Detect which cell encompasses the target text, then output its [X, Y] center coordinate. 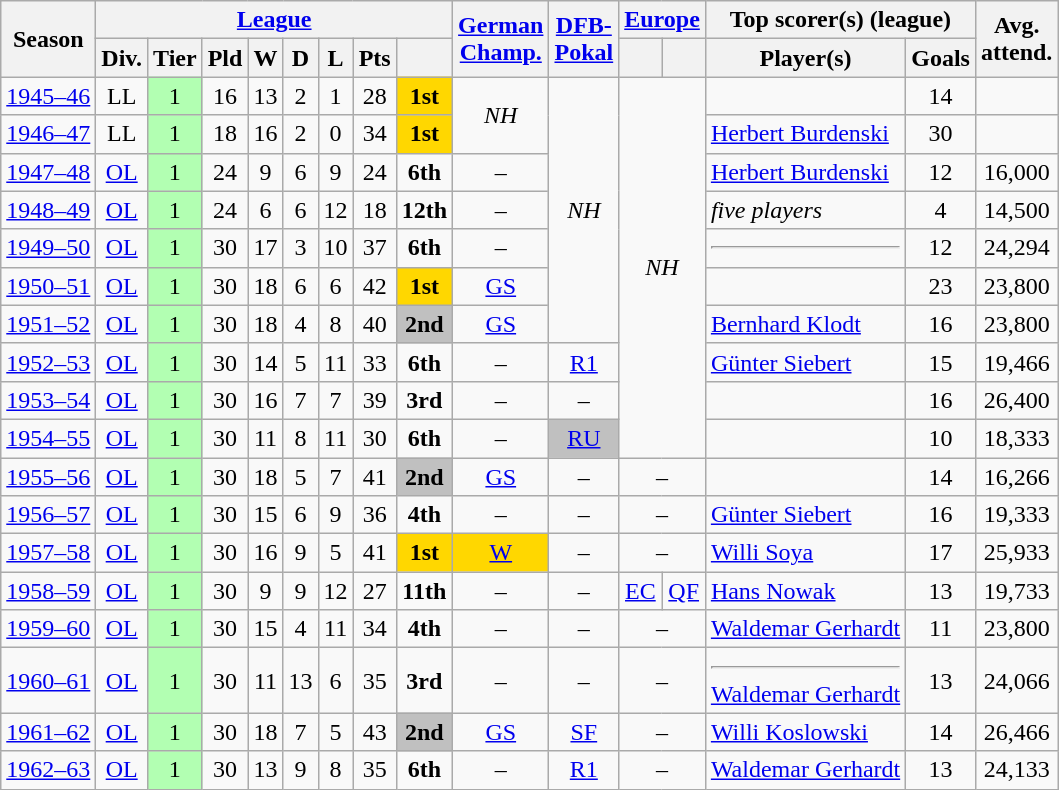
1954–55 [48, 438]
1950–51 [48, 286]
EC [640, 591]
Hans Nowak [805, 591]
DFB-Pokal [584, 39]
26,466 [1016, 732]
GermanChamp. [501, 39]
Player(s) [805, 58]
1953–54 [48, 400]
1951–52 [48, 324]
42 [374, 286]
19,733 [1016, 591]
L [336, 58]
1947–48 [48, 172]
12th [424, 210]
1957–58 [48, 553]
27 [374, 591]
16,266 [1016, 477]
Top scorer(s) (league) [840, 20]
1959–60 [48, 629]
16,000 [1016, 172]
33 [374, 362]
Pts [374, 58]
Tier [176, 58]
40 [374, 324]
Season [48, 39]
23 [941, 286]
37 [374, 248]
D [300, 58]
RU [584, 438]
Europe [662, 20]
Avg.attend. [1016, 39]
1961–62 [48, 732]
39 [374, 400]
Willi Koslowski [805, 732]
28 [374, 96]
11th [424, 591]
1956–57 [48, 515]
five players [805, 210]
Goals [941, 58]
19,466 [1016, 362]
3 [300, 248]
1962–63 [48, 770]
24,133 [1016, 770]
1945–46 [48, 96]
24,066 [1016, 680]
19,333 [1016, 515]
1949–50 [48, 248]
1946–47 [48, 134]
18,333 [1016, 438]
1960–61 [48, 680]
1958–59 [48, 591]
1955–56 [48, 477]
25,933 [1016, 553]
26,400 [1016, 400]
Willi Soya [805, 553]
24,294 [1016, 248]
1948–49 [48, 210]
Bernhard Klodt [805, 324]
Div. [122, 58]
14,500 [1016, 210]
League [274, 20]
43 [374, 732]
SF [584, 732]
36 [374, 515]
QF [684, 591]
Pld [225, 58]
1952–53 [48, 362]
0 [336, 134]
